Determine the (x, y) coordinate at the center of the cell enclosing the given text.  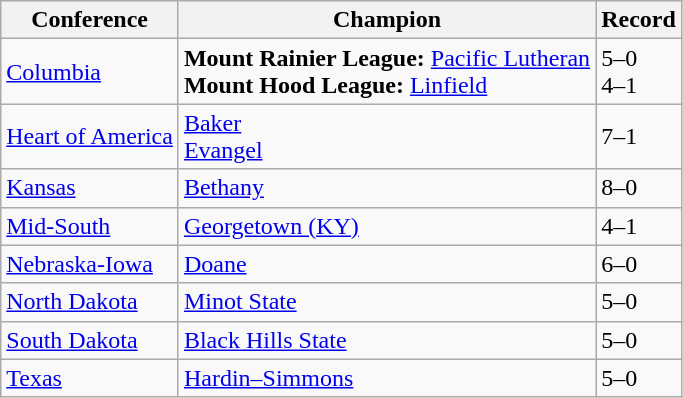
6–0 (639, 264)
4–1 (639, 226)
Doane (386, 264)
Kansas (90, 188)
Nebraska-Iowa (90, 264)
Minot State (386, 302)
BakerEvangel (386, 136)
7–1 (639, 136)
Conference (90, 20)
Columbia (90, 72)
Bethany (386, 188)
5–04–1 (639, 72)
Champion (386, 20)
Georgetown (KY) (386, 226)
North Dakota (90, 302)
Mount Rainier League: Pacific LutheranMount Hood League: Linfield (386, 72)
Record (639, 20)
Texas (90, 378)
Hardin–Simmons (386, 378)
Mid-South (90, 226)
Black Hills State (386, 340)
8–0 (639, 188)
South Dakota (90, 340)
Heart of America (90, 136)
